Extract the [X, Y] coordinate from the center of the cell holding the provided text.  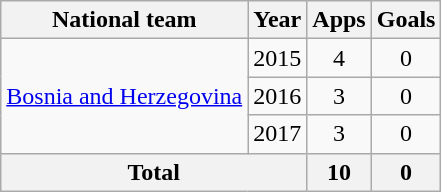
National team [124, 20]
2017 [278, 134]
10 [339, 172]
Year [278, 20]
Total [154, 172]
2015 [278, 58]
Bosnia and Herzegovina [124, 96]
Goals [406, 20]
2016 [278, 96]
4 [339, 58]
Apps [339, 20]
